Provide the [x, y] coordinate of the cell's center where the given text is located.  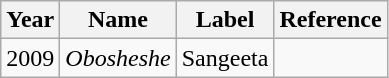
Reference [330, 20]
Name [118, 20]
Year [30, 20]
Sangeeta [225, 58]
2009 [30, 58]
Label [225, 20]
Obosheshe [118, 58]
